Capture the cell that displays the provided text and extract its [x, y] central coordinate. 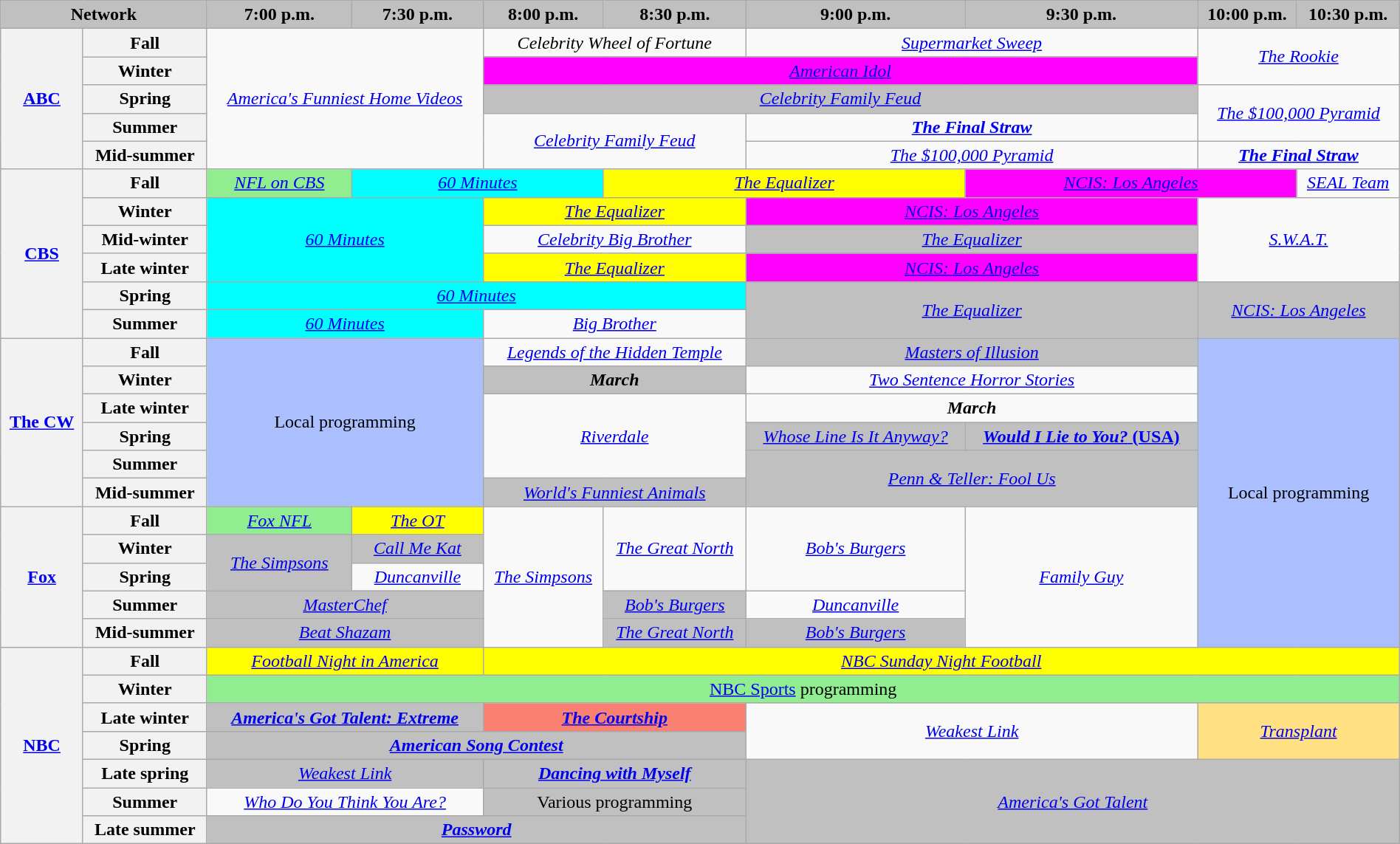
7:00 p.m. [279, 15]
Penn & Teller: Fool Us [972, 478]
S.W.A.T. [1298, 239]
MasterChef [345, 605]
Family Guy [1081, 577]
Network [103, 15]
Masters of Illusion [972, 352]
America's Funniest Home Videos [345, 99]
9:00 p.m. [855, 15]
NFL on CBS [279, 183]
Password [476, 830]
America's Got Talent [1072, 801]
Fox NFL [279, 521]
The CW [42, 422]
8:00 p.m. [543, 15]
American Idol [840, 71]
The Courtship [614, 717]
Would I Lie to You? (USA) [1081, 436]
Late spring [145, 773]
Late summer [145, 830]
Mid-winter [145, 239]
The Rookie [1298, 57]
Supermarket Sweep [972, 43]
Celebrity Wheel of Fortune [614, 43]
Dancing with Myself [614, 773]
Who Do You Think You Are? [345, 801]
World's Funniest Animals [614, 493]
NBC Sports programming [803, 689]
Whose Line Is It Anyway? [855, 436]
10:30 p.m. [1348, 15]
NBC [42, 745]
Big Brother [614, 323]
7:30 p.m. [418, 15]
8:30 p.m. [675, 15]
Beat Shazam [345, 633]
American Song Contest [476, 745]
Football Night in America [345, 661]
Celebrity Big Brother [614, 239]
10:00 p.m. [1247, 15]
SEAL Team [1348, 183]
9:30 p.m. [1081, 15]
NBC Sunday Night Football [941, 661]
Two Sentence Horror Stories [972, 380]
Fox [42, 577]
Legends of the Hidden Temple [614, 352]
CBS [42, 253]
Call Me Kat [418, 549]
Various programming [614, 801]
ABC [42, 99]
The OT [418, 521]
Riverdale [614, 436]
Transplant [1298, 731]
America's Got Talent: Extreme [345, 717]
